Scan for the cell matching the given text and deliver its [X, Y] coordinate at center. 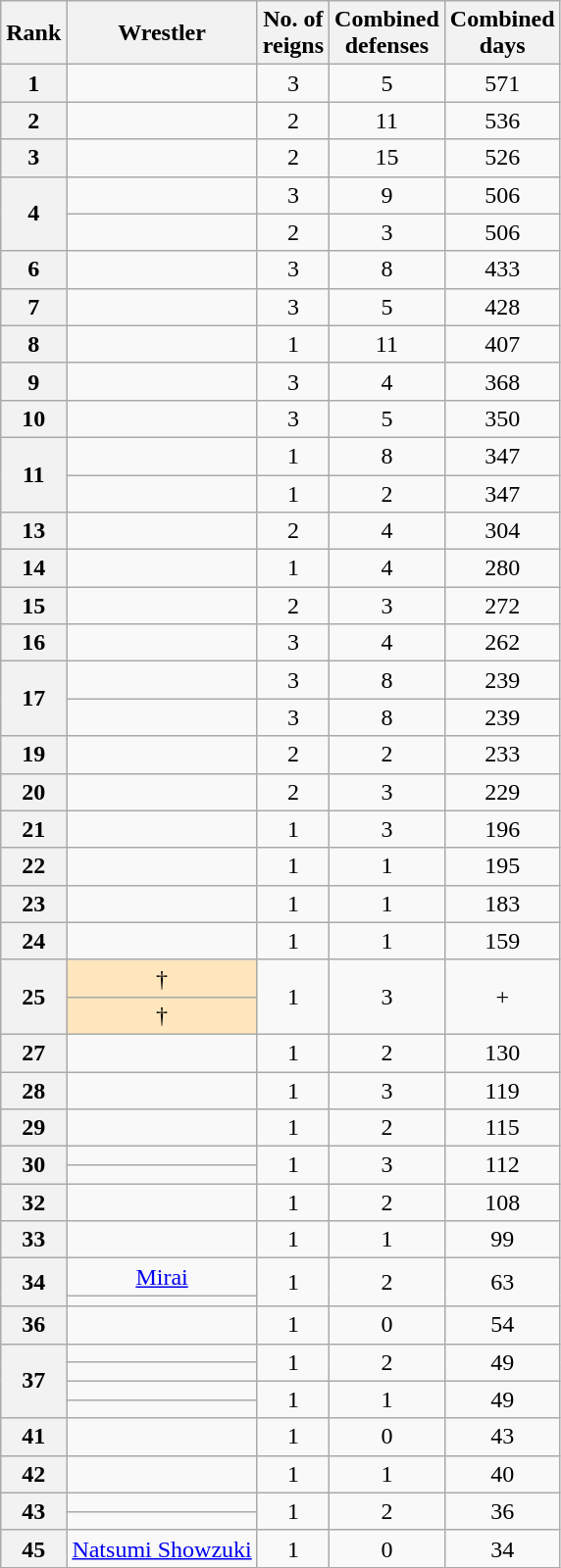
350 [502, 418]
27 [33, 1053]
115 [502, 1128]
304 [502, 531]
262 [502, 643]
45 [33, 1548]
526 [502, 158]
16 [33, 643]
Mirai [162, 1277]
Natsumi Showzuki [162, 1548]
23 [33, 904]
233 [502, 755]
25 [33, 997]
20 [33, 792]
Combineddays [502, 33]
183 [502, 904]
+ [502, 997]
99 [502, 1240]
30 [33, 1165]
32 [33, 1202]
108 [502, 1202]
433 [502, 269]
17 [33, 699]
14 [33, 568]
280 [502, 568]
Combineddefenses [387, 33]
159 [502, 941]
29 [33, 1128]
Wrestler [162, 33]
41 [33, 1437]
19 [33, 755]
571 [502, 83]
37 [33, 1381]
130 [502, 1053]
272 [502, 606]
10 [33, 418]
54 [502, 1325]
536 [502, 121]
22 [33, 866]
40 [502, 1474]
112 [502, 1165]
42 [33, 1474]
407 [502, 344]
No. ofreigns [292, 33]
13 [33, 531]
7 [33, 307]
Rank [33, 33]
196 [502, 829]
6 [33, 269]
24 [33, 941]
229 [502, 792]
368 [502, 381]
33 [33, 1240]
28 [33, 1091]
195 [502, 866]
119 [502, 1091]
428 [502, 307]
63 [502, 1282]
21 [33, 829]
